Detect which cell encompasses the target text, then output its (x, y) center coordinate. 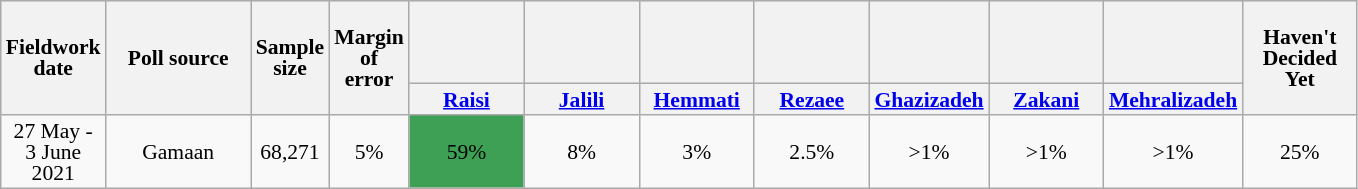
Gamaan (178, 152)
Ghazizadeh (928, 100)
59% (466, 152)
Jalili (582, 100)
Fieldwork date (54, 58)
5% (369, 152)
2.5% (812, 152)
Mehralizadeh (1173, 100)
Margin of error (369, 58)
Rezaee (812, 100)
Poll source (178, 58)
68,271 (290, 152)
Raisi (466, 100)
Samplesize (290, 58)
25% (1300, 152)
Zakani (1046, 100)
Hemmati (696, 100)
Haven't Decided Yet (1300, 58)
3% (696, 152)
8% (582, 152)
27 May - 3 June 2021 (54, 152)
